Pinpoint the cell where the given text exists, returning its (X, Y) midpoint coordinate. 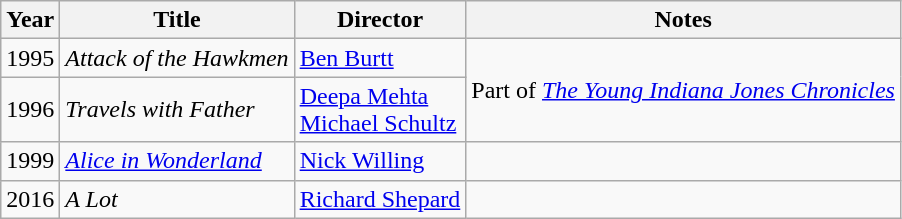
Deepa MehtaMichael Schultz (380, 110)
2016 (30, 199)
A Lot (177, 199)
Richard Shepard (380, 199)
Travels with Father (177, 110)
Notes (684, 20)
Alice in Wonderland (177, 161)
Nick Willing (380, 161)
Attack of the Hawkmen (177, 58)
Director (380, 20)
Title (177, 20)
1999 (30, 161)
Ben Burtt (380, 58)
1996 (30, 110)
Part of The Young Indiana Jones Chronicles (684, 90)
Year (30, 20)
1995 (30, 58)
